Capture the cell that displays the provided text and extract its [X, Y] central coordinate. 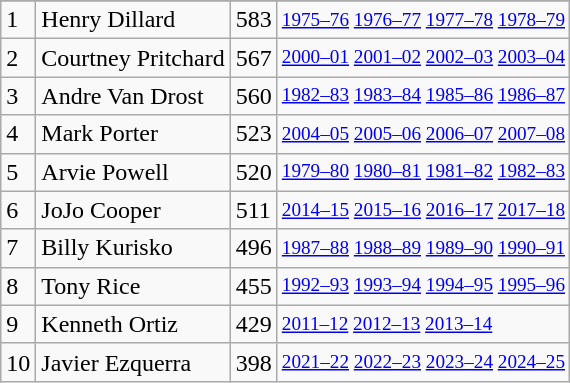
Kenneth Ortiz [133, 324]
1 [18, 20]
7 [18, 248]
Henry Dillard [133, 20]
4 [18, 134]
2 [18, 58]
567 [254, 58]
398 [254, 362]
2004–05 2005–06 2006–07 2007–08 [423, 134]
520 [254, 172]
Andre Van Drost [133, 96]
9 [18, 324]
455 [254, 286]
560 [254, 96]
Courtney Pritchard [133, 58]
Billy Kurisko [133, 248]
8 [18, 286]
2014–15 2015–16 2016–17 2017–18 [423, 210]
Javier Ezquerra [133, 362]
Mark Porter [133, 134]
3 [18, 96]
Tony Rice [133, 286]
5 [18, 172]
10 [18, 362]
496 [254, 248]
JoJo Cooper [133, 210]
511 [254, 210]
1979–80 1980–81 1981–82 1982–83 [423, 172]
2011–12 2012–13 2013–14 [423, 324]
1992–93 1993–94 1994–95 1995–96 [423, 286]
1975–76 1976–77 1977–78 1978–79 [423, 20]
6 [18, 210]
2000–01 2001–02 2002–03 2003–04 [423, 58]
Arvie Powell [133, 172]
2021–22 2022–23 2023–24 2024–25 [423, 362]
1987–88 1988–89 1989–90 1990–91 [423, 248]
583 [254, 20]
429 [254, 324]
1982–83 1983–84 1985–86 1986–87 [423, 96]
523 [254, 134]
